Detect which cell encompasses the target text, then output its [X, Y] center coordinate. 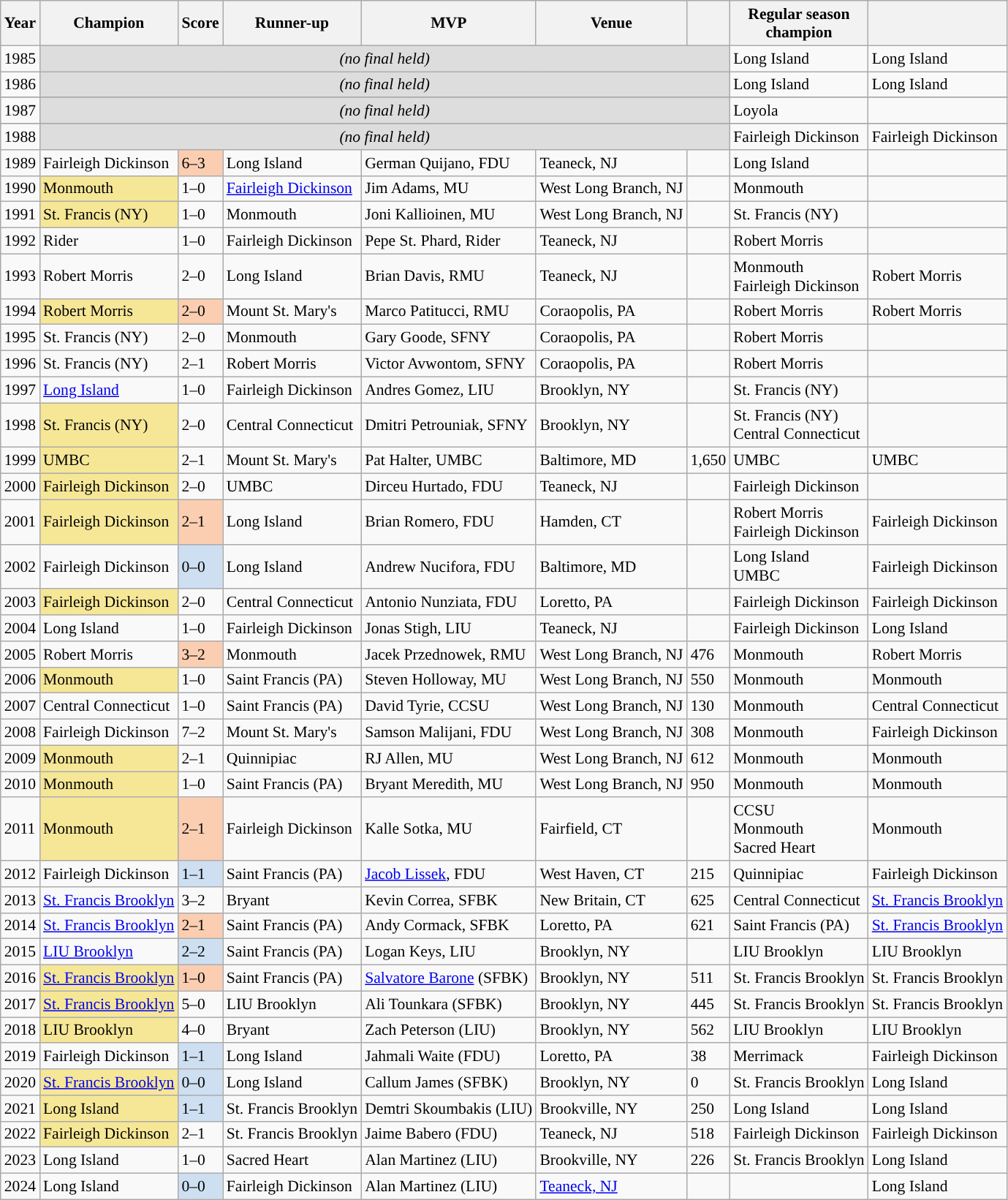
2003 [20, 603]
2020 [20, 1082]
MonmouthFairleigh Dickinson [798, 276]
1988 [20, 137]
Salvatore Barone (SFBK) [449, 978]
621 [709, 926]
Brian Davis, RMU [449, 276]
7–2 [200, 733]
2005 [20, 654]
445 [709, 1004]
Kalle Sotka, MU [449, 829]
Pepe St. Phard, Rider [449, 241]
Steven Holloway, MU [449, 680]
1989 [20, 163]
250 [709, 1109]
RJ Allen, MU [449, 758]
New Britain, CT [611, 900]
2008 [20, 733]
130 [709, 706]
511 [709, 978]
Sacred Heart [292, 1161]
Pat Halter, UMBC [449, 461]
Rider [108, 241]
CCSUMonmouth Sacred Heart [798, 829]
2015 [20, 952]
2001 [20, 522]
4–0 [200, 1030]
1991 [20, 215]
2019 [20, 1057]
Antonio Nunziata, FDU [449, 603]
Bryant Meredith, MU [449, 785]
1986 [20, 85]
0 [709, 1082]
2016 [20, 978]
2006 [20, 680]
Jacek Przednowek, RMU [449, 654]
1996 [20, 364]
950 [709, 785]
Kevin Correa, SFBK [449, 900]
2013 [20, 900]
Victor Avwontom, SFNY [449, 364]
Regular season champion [798, 23]
1995 [20, 338]
Andres Gomez, LIU [449, 390]
Jaime Babero (FDU) [449, 1134]
1993 [20, 276]
Jim Adams, MU [449, 189]
215 [709, 874]
Hamden, CT [611, 522]
Year [20, 23]
1985 [20, 59]
MVP [449, 23]
2004 [20, 628]
Jonas Stigh, LIU [449, 628]
Venue [611, 23]
Demtri Skoumbakis (LIU) [449, 1109]
1998 [20, 426]
2010 [20, 785]
2024 [20, 1187]
476 [709, 654]
Ali Tounkara (SFBK) [449, 1004]
550 [709, 680]
2018 [20, 1030]
1994 [20, 312]
Callum James (SFBK) [449, 1082]
2002 [20, 566]
Long Island UMBC [798, 566]
Dmitri Petrouniak, SFNY [449, 426]
2000 [20, 487]
625 [709, 900]
Samson Malijani, FDU [449, 733]
David Tyrie, CCSU [449, 706]
Dirceu Hurtado, FDU [449, 487]
Score [200, 23]
Gary Goode, SFNY [449, 338]
2014 [20, 926]
518 [709, 1134]
Andrew Nucifora, FDU [449, 566]
2–2 [200, 952]
Loyola [798, 111]
6–3 [200, 163]
German Quijano, FDU [449, 163]
Merrimack [798, 1057]
2021 [20, 1109]
308 [709, 733]
562 [709, 1030]
2017 [20, 1004]
1987 [20, 111]
1997 [20, 390]
612 [709, 758]
Logan Keys, LIU [449, 952]
2011 [20, 829]
5–0 [200, 1004]
Robert Morris Fairleigh Dickinson [798, 522]
1999 [20, 461]
2009 [20, 758]
2023 [20, 1161]
1,650 [709, 461]
St. Francis (NY)Central Connecticut [798, 426]
Zach Peterson (LIU) [449, 1030]
1992 [20, 241]
Brian Romero, FDU [449, 522]
2012 [20, 874]
Joni Kallioinen, MU [449, 215]
2007 [20, 706]
Andy Cormack, SFBK [449, 926]
1990 [20, 189]
West Haven, CT [611, 874]
Fairfield, CT [611, 829]
Runner-up [292, 23]
Marco Patitucci, RMU [449, 312]
Champion [108, 23]
2022 [20, 1134]
226 [709, 1161]
38 [709, 1057]
Jahmali Waite (FDU) [449, 1057]
Jacob Lissek, FDU [449, 874]
